Capture the cell that displays the provided text and extract its (x, y) central coordinate. 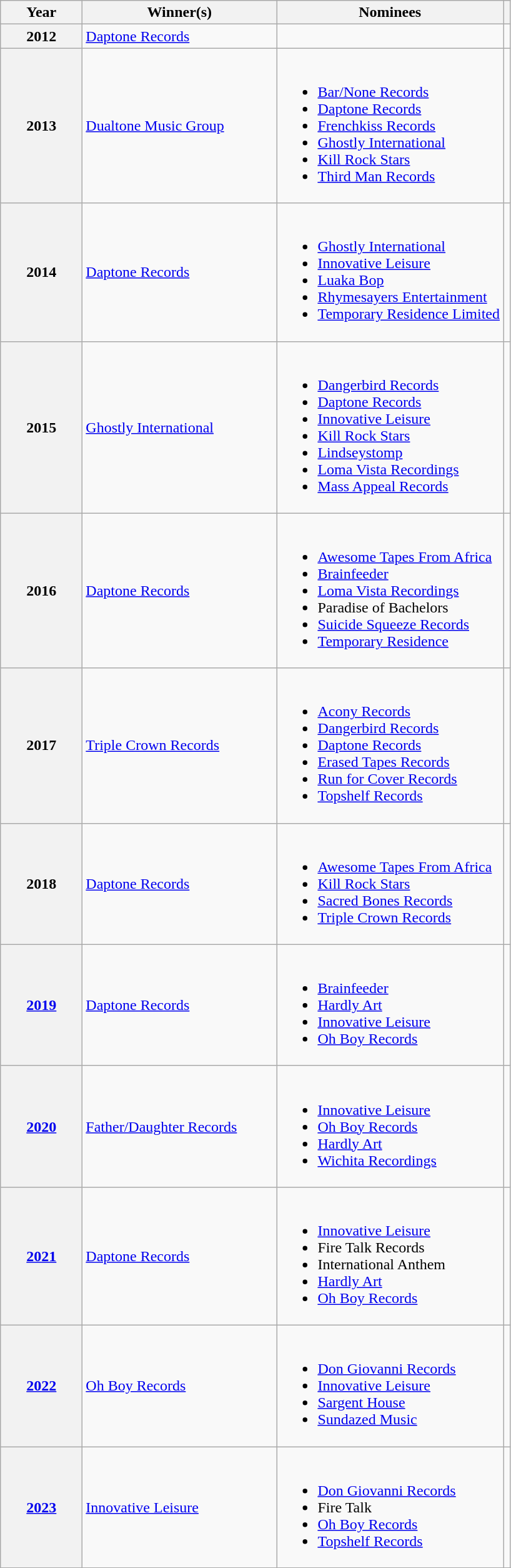
2015 (41, 427)
2020 (41, 1126)
Winner(s) (180, 12)
2021 (41, 1256)
Acony RecordsDangerbird RecordsDaptone RecordsErased Tapes RecordsRun for Cover RecordsTopshelf Records (390, 746)
Dualtone Music Group (180, 126)
2012 (41, 36)
Innovative LeisureFire Talk RecordsInternational AnthemHardly ArtOh Boy Records (390, 1256)
Oh Boy Records (180, 1386)
2017 (41, 746)
Year (41, 12)
Dangerbird RecordsDaptone RecordsInnovative LeisureKill Rock StarsLindseystompLoma Vista RecordingsMass Appeal Records (390, 427)
Ghostly International (180, 427)
2022 (41, 1386)
2014 (41, 272)
2016 (41, 591)
Bar/None RecordsDaptone RecordsFrenchkiss RecordsGhostly InternationalKill Rock StarsThird Man Records (390, 126)
Don Giovanni RecordsInnovative LeisureSargent HouseSundazed Music (390, 1386)
BrainfeederHardly ArtInnovative LeisureOh Boy Records (390, 1005)
Father/Daughter Records (180, 1126)
Innovative Leisure (180, 1507)
Triple Crown Records (180, 746)
2013 (41, 126)
Don Giovanni RecordsFire TalkOh Boy RecordsTopshelf Records (390, 1507)
2018 (41, 884)
Ghostly InternationalInnovative LeisureLuaka BopRhymesayers EntertainmentTemporary Residence Limited (390, 272)
Innovative LeisureOh Boy RecordsHardly ArtWichita Recordings (390, 1126)
2023 (41, 1507)
Awesome Tapes From AfricaBrainfeederLoma Vista RecordingsParadise of BachelorsSuicide Squeeze RecordsTemporary Residence (390, 591)
2019 (41, 1005)
Nominees (390, 12)
Awesome Tapes From AfricaKill Rock StarsSacred Bones RecordsTriple Crown Records (390, 884)
